Output the [x, y] coordinate of the center of the cell containing the given text.  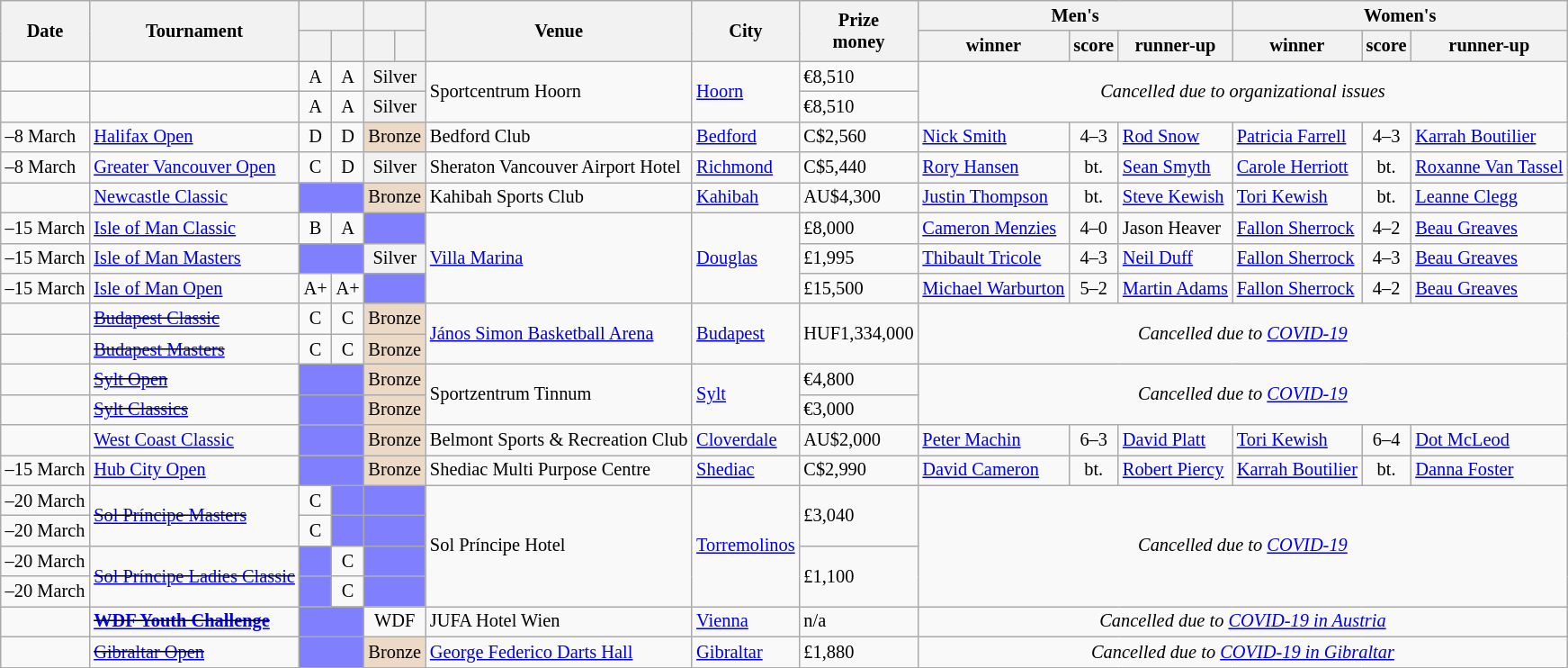
David Cameron [994, 470]
Michael Warburton [994, 288]
WDF Youth Challenge [194, 621]
Men's [1076, 15]
Venue [559, 31]
Sylt Open [194, 379]
Roxanne Van Tassel [1489, 167]
Greater Vancouver Open [194, 167]
Isle of Man Open [194, 288]
Cancelled due to COVID-19 in Gibraltar [1243, 652]
West Coast Classic [194, 440]
Justin Thompson [994, 197]
Prizemoney [858, 31]
Cloverdale [745, 440]
AU$4,300 [858, 197]
Martin Adams [1175, 288]
Sol Príncipe Hotel [559, 546]
Thibault Tricole [994, 258]
Rod Snow [1175, 137]
Bedford [745, 137]
Hub City Open [194, 470]
£1,100 [858, 576]
Cancelled due to organizational issues [1243, 92]
Vienna [745, 621]
City [745, 31]
Sportcentrum Hoorn [559, 92]
Halifax Open [194, 137]
Dot McLeod [1489, 440]
Steve Kewish [1175, 197]
£1,995 [858, 258]
Isle of Man Masters [194, 258]
Cancelled due to COVID-19 in Austria [1243, 621]
Leanne Clegg [1489, 197]
Shediac Multi Purpose Centre [559, 470]
£1,880 [858, 652]
C$2,560 [858, 137]
Tournament [194, 31]
Sylt Classics [194, 410]
Gibraltar [745, 652]
Budapest Masters [194, 349]
AU$2,000 [858, 440]
Jason Heaver [1175, 228]
Belmont Sports & Recreation Club [559, 440]
Isle of Man Classic [194, 228]
6–3 [1094, 440]
WDF [394, 621]
Carole Herriott [1297, 167]
£8,000 [858, 228]
C$2,990 [858, 470]
Richmond [745, 167]
Gibraltar Open [194, 652]
Sol Príncipe Masters [194, 515]
George Federico Darts Hall [559, 652]
Kahibah Sports Club [559, 197]
€3,000 [858, 410]
JUFA Hotel Wien [559, 621]
Danna Foster [1489, 470]
Douglas [745, 257]
Date [45, 31]
Rory Hansen [994, 167]
Budapest [745, 333]
4–0 [1094, 228]
B [316, 228]
Torremolinos [745, 546]
Shediac [745, 470]
HUF1,334,000 [858, 333]
6–4 [1387, 440]
Villa Marina [559, 257]
Women's [1400, 15]
5–2 [1094, 288]
£3,040 [858, 515]
Cameron Menzies [994, 228]
Budapest Classic [194, 319]
Sean Smyth [1175, 167]
Patricia Farrell [1297, 137]
Bedford Club [559, 137]
Kahibah [745, 197]
n/a [858, 621]
€4,800 [858, 379]
Peter Machin [994, 440]
Hoorn [745, 92]
Robert Piercy [1175, 470]
David Platt [1175, 440]
Sheraton Vancouver Airport Hotel [559, 167]
János Simon Basketball Arena [559, 333]
Neil Duff [1175, 258]
Newcastle Classic [194, 197]
£15,500 [858, 288]
Sportzentrum Tinnum [559, 394]
Nick Smith [994, 137]
Sylt [745, 394]
Sol Príncipe Ladies Classic [194, 576]
C$5,440 [858, 167]
